Identify which cell holds the provided text, then report its (x, y) central coordinate. 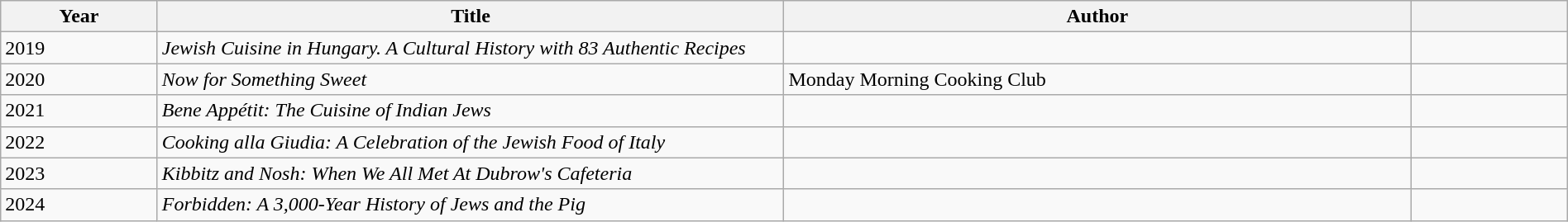
Cooking alla Giudia: A Celebration of the Jewish Food of Italy (471, 142)
Now for Something Sweet (471, 79)
Jewish Cuisine in Hungary. A Cultural History with 83 Authentic Recipes (471, 48)
Forbidden: A 3,000-Year History of Jews and the Pig (471, 205)
Monday Morning Cooking Club (1097, 79)
2023 (79, 173)
2020 (79, 79)
Bene Appétit: The Cuisine of Indian Jews (471, 111)
Title (471, 17)
2022 (79, 142)
2024 (79, 205)
2019 (79, 48)
Author (1097, 17)
2021 (79, 111)
Year (79, 17)
Kibbitz and Nosh: When We All Met At Dubrow's Cafeteria (471, 173)
